Return (X, Y) of the center of cell containing provided text 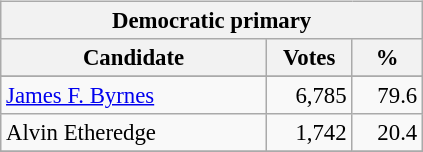
James F. Byrnes (134, 96)
Alvin Etheredge (134, 133)
Democratic primary (212, 21)
1,742 (309, 133)
Votes (309, 58)
% (388, 58)
20.4 (388, 133)
79.6 (388, 96)
Candidate (134, 58)
6,785 (309, 96)
